For the text-containing cell, return its midpoint in [X, Y] coordinate format. 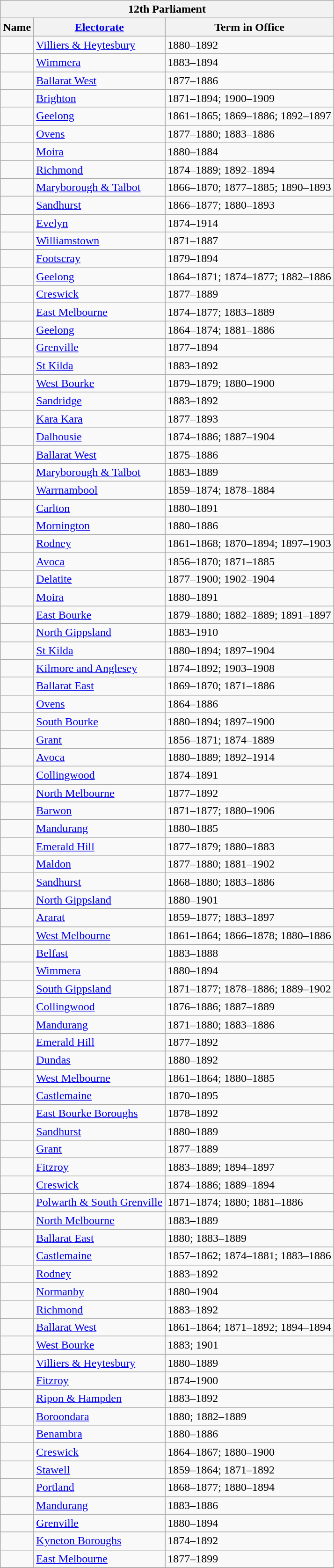
1861–1865; 1869–1886; 1892–1897 [249, 116]
1874–1914 [249, 223]
1874–1891 [249, 775]
1859–1877; 1883–1897 [249, 918]
1880–1894; 1897–1904 [249, 650]
1864–1871; 1874–1877; 1882–1886 [249, 277]
1877–1900; 1902–1904 [249, 579]
1883–1886 [249, 1505]
1856–1871; 1874–1889 [249, 739]
Mornington [99, 526]
Ararat [99, 918]
1880–1894; 1897–1900 [249, 722]
1861–1864; 1866–1878; 1880–1886 [249, 935]
Portland [99, 1488]
1877–1894 [249, 348]
1874–1886; 1887–1904 [249, 437]
1880; 1882–1889 [249, 1416]
1861–1868; 1870–1894; 1897–1903 [249, 544]
Kyneton Boroughs [99, 1541]
South Gippsland [99, 989]
1877–1879; 1880–1883 [249, 846]
1877–1880; 1883–1886 [249, 134]
1859–1874; 1878–1884 [249, 490]
1866–1877; 1880–1893 [249, 205]
1871–1877; 1880–1906 [249, 811]
1859–1864; 1871–1892 [249, 1470]
Normanby [99, 1291]
1879–1894 [249, 259]
Brighton [99, 98]
Kara Kara [99, 419]
Kilmore and Anglesey [99, 668]
1878–1892 [249, 1114]
1883; 1901 [249, 1345]
1864–1886 [249, 704]
1874–1892; 1903–1908 [249, 668]
1875–1886 [249, 454]
1883–1910 [249, 633]
Carlton [99, 508]
1871–1894; 1900–1909 [249, 98]
South Bourke [99, 722]
Evelyn [99, 223]
1871–1874; 1880; 1881–1886 [249, 1203]
Sandridge [99, 401]
1856–1870; 1871–1885 [249, 562]
East Bourke [99, 615]
East Bourke Boroughs [99, 1114]
1880–1884 [249, 152]
1874–1877; 1883–1889 [249, 312]
1857–1862; 1874–1881; 1883–1886 [249, 1256]
1877–1880; 1881–1902 [249, 864]
Warrnambool [99, 490]
Barwon [99, 811]
Benambra [99, 1434]
1864–1867; 1880–1900 [249, 1452]
Footscray [99, 259]
1883–1888 [249, 953]
Dundas [99, 1060]
Maldon [99, 864]
Name [17, 27]
Polwarth & South Grenville [99, 1203]
Boroondara [99, 1416]
1861–1864; 1880–1885 [249, 1078]
1869–1870; 1871–1886 [249, 686]
1861–1864; 1871–1892; 1894–1894 [249, 1327]
Dalhousie [99, 437]
1877–1899 [249, 1559]
Ripon & Hampden [99, 1399]
1877–1893 [249, 419]
1874–1900 [249, 1381]
Delatite [99, 579]
1876–1886; 1887–1889 [249, 1006]
1868–1880; 1883–1886 [249, 882]
1871–1877; 1878–1886; 1889–1902 [249, 989]
1879–1880; 1882–1889; 1891–1897 [249, 615]
1870–1895 [249, 1096]
Term in Office [249, 27]
Belfast [99, 953]
1880–1889; 1892–1914 [249, 757]
1874–1886; 1889–1894 [249, 1185]
Electorate [99, 27]
1880–1904 [249, 1291]
1879–1879; 1880–1900 [249, 383]
1877–1886 [249, 80]
1871–1887 [249, 241]
1864–1874; 1881–1886 [249, 330]
1868–1877; 1880–1894 [249, 1488]
1880–1885 [249, 829]
1871–1880; 1883–1886 [249, 1024]
1880; 1883–1889 [249, 1238]
Stawell [99, 1470]
1874–1889; 1892–1894 [249, 169]
Williamstown [99, 241]
1880–1901 [249, 900]
1866–1870; 1877–1885; 1890–1893 [249, 187]
1883–1889; 1894–1897 [249, 1167]
12th Parliament [167, 9]
1883–1894 [249, 63]
1874–1892 [249, 1541]
